Find where the given text appears and provide that cell's center as (X, Y) coordinate. 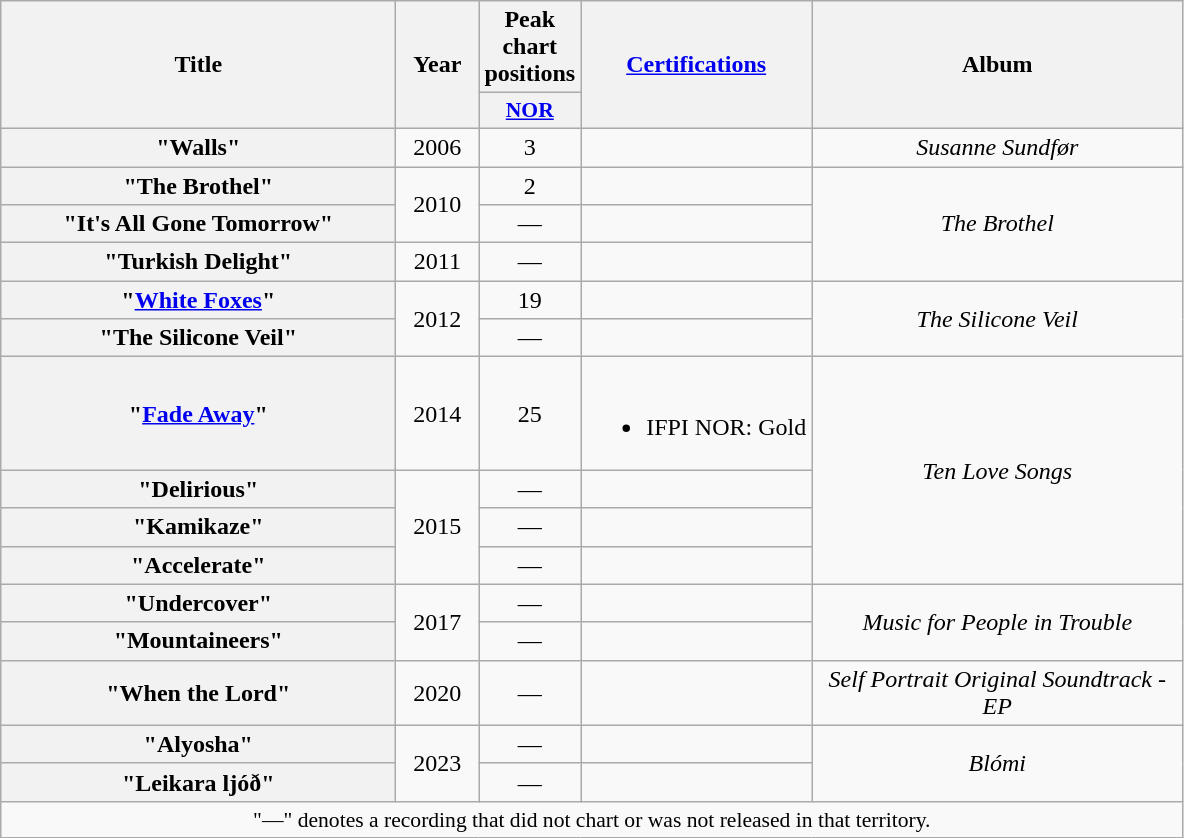
"Delirious" (198, 489)
Peak chart positions (530, 47)
NOR (530, 111)
3 (530, 147)
Album (998, 65)
2012 (438, 319)
The Brothel (998, 223)
2020 (438, 692)
"White Foxes" (198, 300)
2017 (438, 622)
"Alyosha" (198, 744)
"Accelerate" (198, 565)
2011 (438, 262)
"Fade Away" (198, 414)
"When the Lord" (198, 692)
Blómi (998, 763)
"Walls" (198, 147)
"The Brothel" (198, 185)
"Kamikaze" (198, 527)
2015 (438, 527)
Music for People in Trouble (998, 622)
The Silicone Veil (998, 319)
"The Silicone Veil" (198, 338)
IFPI NOR: Gold (696, 414)
19 (530, 300)
"Mountaineers" (198, 641)
"Leikara ljóð" (198, 782)
2 (530, 185)
25 (530, 414)
2014 (438, 414)
"Turkish Delight" (198, 262)
Title (198, 65)
"—" denotes a recording that did not chart or was not released in that territory. (592, 819)
Year (438, 65)
2023 (438, 763)
Certifications (696, 65)
"It's All Gone Tomorrow" (198, 224)
2010 (438, 204)
Self Portrait Original Soundtrack - EP (998, 692)
2006 (438, 147)
Ten Love Songs (998, 470)
Susanne Sundfør (998, 147)
"Undercover" (198, 603)
